Scan for the cell matching the given text and deliver its (X, Y) coordinate at center. 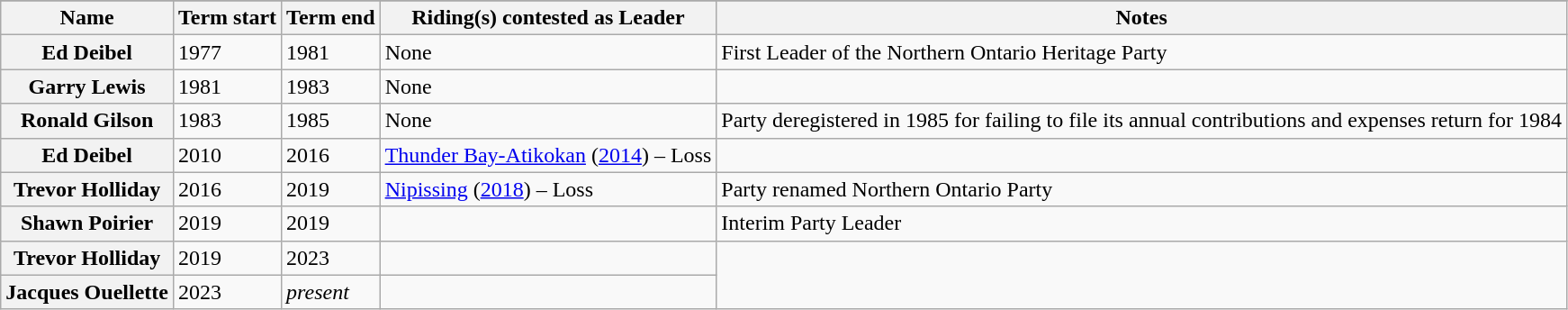
Ronald Gilson (87, 121)
First Leader of the Northern Ontario Heritage Party (1141, 52)
Notes (1141, 18)
Nipissing (2018) – Loss (548, 189)
Name (87, 18)
Thunder Bay-Atikokan (2014) – Loss (548, 155)
Party deregistered in 1985 for failing to file its annual contributions and expenses return for 1984 (1141, 121)
Shawn Poirier (87, 223)
Party renamed Northern Ontario Party (1141, 189)
1985 (331, 121)
Jacques Ouellette (87, 292)
Term start (227, 18)
Garry Lewis (87, 87)
2010 (227, 155)
Term end (331, 18)
Interim Party Leader (1141, 223)
Riding(s) contested as Leader (548, 18)
present (331, 292)
1977 (227, 52)
